Provide the [X, Y] coordinate of the cell's center where the given text is located.  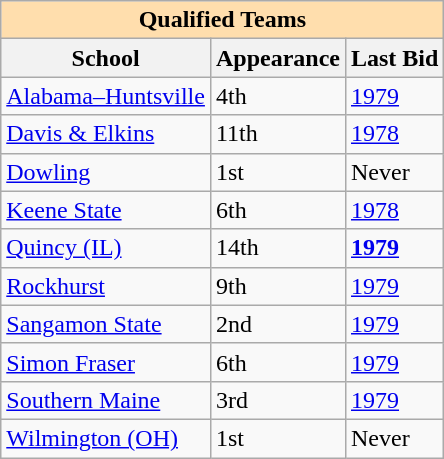
Southern Maine [106, 400]
Simon Fraser [106, 362]
4th [278, 96]
Davis & Elkins [106, 134]
11th [278, 134]
9th [278, 286]
Keene State [106, 210]
Sangamon State [106, 324]
2nd [278, 324]
Alabama–Huntsville [106, 96]
Quincy (IL) [106, 248]
Wilmington (OH) [106, 438]
School [106, 58]
Dowling [106, 172]
Appearance [278, 58]
Last Bid [394, 58]
Rockhurst [106, 286]
Qualified Teams [222, 20]
3rd [278, 400]
14th [278, 248]
